Locate the cell with the specified text and output its [X, Y] center coordinate. 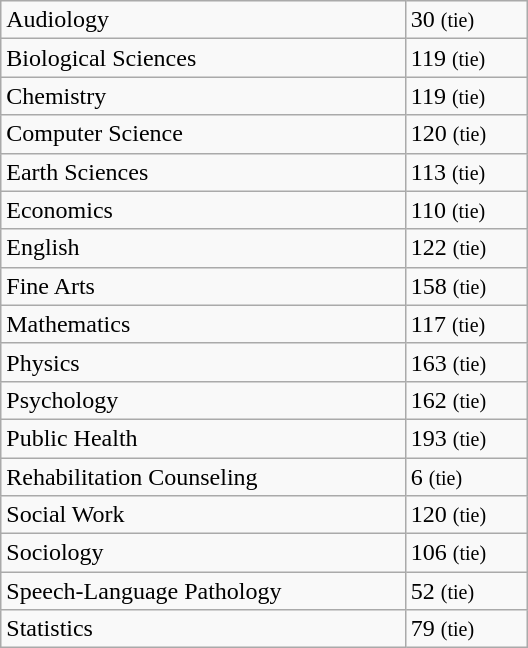
Economics [203, 210]
Fine Arts [203, 286]
110 (tie) [466, 210]
Speech-Language Pathology [203, 591]
Psychology [203, 400]
6 (tie) [466, 477]
Audiology [203, 20]
Computer Science [203, 134]
Physics [203, 362]
122 (tie) [466, 248]
English [203, 248]
113 (tie) [466, 172]
Mathematics [203, 324]
30 (tie) [466, 20]
162 (tie) [466, 400]
Rehabilitation Counseling [203, 477]
158 (tie) [466, 286]
Chemistry [203, 96]
106 (tie) [466, 553]
52 (tie) [466, 591]
Earth Sciences [203, 172]
193 (tie) [466, 438]
Public Health [203, 438]
Statistics [203, 629]
Social Work [203, 515]
117 (tie) [466, 324]
163 (tie) [466, 362]
79 (tie) [466, 629]
Sociology [203, 553]
Biological Sciences [203, 58]
